From the cell containing the given text, extract its center point as (X, Y) coordinate. 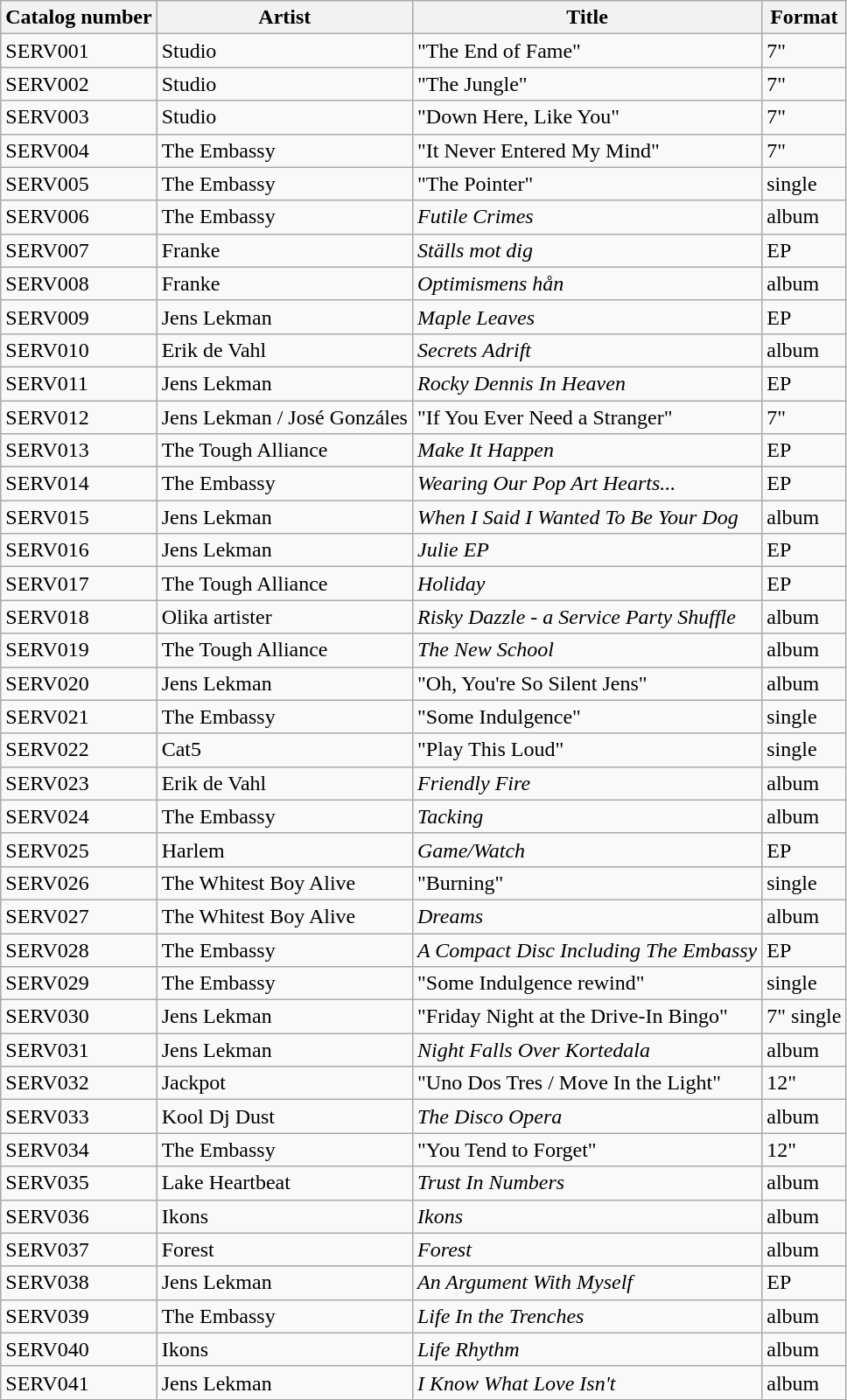
SERV024 (79, 816)
SERV026 (79, 883)
Dreams (586, 916)
Wearing Our Pop Art Hearts... (586, 484)
SERV041 (79, 1382)
Catalog number (79, 17)
SERV001 (79, 51)
Risky Dazzle - a Service Party Shuffle (586, 617)
I Know What Love Isn't (586, 1382)
SERV030 (79, 1017)
SERV006 (79, 217)
Format (804, 17)
SERV036 (79, 1216)
Jens Lekman / José Gonzáles (284, 417)
SERV004 (79, 150)
"Some Indulgence rewind" (586, 983)
"Uno Dos Tres / Move In the Light" (586, 1083)
SERV005 (79, 184)
SERV016 (79, 550)
SERV019 (79, 650)
Julie EP (586, 550)
"The Pointer" (586, 184)
Life Rhythm (586, 1349)
"Burning" (586, 883)
SERV015 (79, 517)
SERV003 (79, 117)
"It Never Entered My Mind" (586, 150)
Olika artister (284, 617)
SERV034 (79, 1150)
SERV010 (79, 350)
SERV011 (79, 383)
Maple Leaves (586, 317)
SERV007 (79, 250)
Kool Dj Dust (284, 1116)
"Some Indulgence" (586, 717)
Night Falls Over Kortedala (586, 1050)
SERV035 (79, 1183)
Cat5 (284, 750)
"If You Ever Need a Stranger" (586, 417)
"Down Here, Like You" (586, 117)
An Argument With Myself (586, 1283)
Rocky Dennis In Heaven (586, 383)
Trust In Numbers (586, 1183)
"The Jungle" (586, 84)
SERV020 (79, 683)
"Oh, You're So Silent Jens" (586, 683)
SERV037 (79, 1249)
The Disco Opera (586, 1116)
Futile Crimes (586, 217)
SERV039 (79, 1316)
Friendly Fire (586, 783)
SERV009 (79, 317)
Ställs mot dig (586, 250)
"You Tend to Forget" (586, 1150)
The New School (586, 650)
Harlem (284, 850)
SERV017 (79, 584)
Life In the Trenches (586, 1316)
7" single (804, 1017)
"The End of Fame" (586, 51)
SERV012 (79, 417)
SERV018 (79, 617)
SERV008 (79, 283)
"Friday Night at the Drive-In Bingo" (586, 1017)
Holiday (586, 584)
SERV021 (79, 717)
SERV038 (79, 1283)
Make It Happen (586, 451)
Secrets Adrift (586, 350)
Artist (284, 17)
SERV029 (79, 983)
SERV002 (79, 84)
SERV014 (79, 484)
A Compact Disc Including The Embassy (586, 949)
SERV022 (79, 750)
SERV028 (79, 949)
Tacking (586, 816)
SERV032 (79, 1083)
SERV025 (79, 850)
SERV027 (79, 916)
Title (586, 17)
Game/Watch (586, 850)
Lake Heartbeat (284, 1183)
Optimismens hån (586, 283)
SERV031 (79, 1050)
"Play This Loud" (586, 750)
SERV023 (79, 783)
When I Said I Wanted To Be Your Dog (586, 517)
Jackpot (284, 1083)
SERV013 (79, 451)
SERV033 (79, 1116)
SERV040 (79, 1349)
